Identify which cell holds the provided text, then report its (x, y) central coordinate. 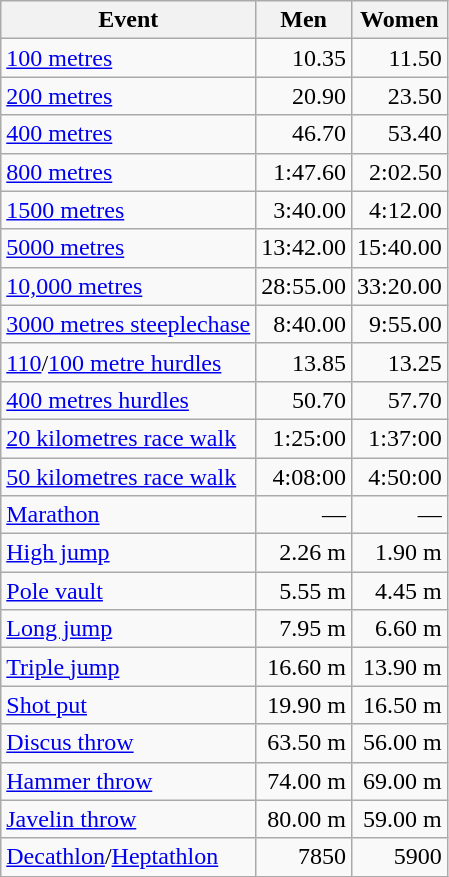
59.00 m (399, 819)
13:42.00 (304, 248)
1:47.60 (304, 172)
13.85 (304, 362)
19.90 m (304, 705)
1:25:00 (304, 438)
Javelin throw (128, 819)
5.55 m (304, 591)
9:55.00 (399, 324)
4:50:00 (399, 477)
Decathlon/Heptathlon (128, 857)
1.90 m (399, 553)
10.35 (304, 58)
10,000 metres (128, 286)
16.50 m (399, 705)
4.45 m (399, 591)
400 metres (128, 134)
Pole vault (128, 591)
Long jump (128, 629)
7850 (304, 857)
Discus throw (128, 743)
Triple jump (128, 667)
3000 metres steeplechase (128, 324)
Women (399, 20)
5000 metres (128, 248)
Shot put (128, 705)
4:12.00 (399, 210)
20 kilometres race walk (128, 438)
15:40.00 (399, 248)
800 metres (128, 172)
33:20.00 (399, 286)
Marathon (128, 515)
20.90 (304, 96)
8:40.00 (304, 324)
13.25 (399, 362)
56.00 m (399, 743)
11.50 (399, 58)
5900 (399, 857)
74.00 m (304, 781)
57.70 (399, 400)
6.60 m (399, 629)
100 metres (128, 58)
80.00 m (304, 819)
69.00 m (399, 781)
13.90 m (399, 667)
4:08:00 (304, 477)
110/100 metre hurdles (128, 362)
63.50 m (304, 743)
1:37:00 (399, 438)
28:55.00 (304, 286)
Men (304, 20)
200 metres (128, 96)
2.26 m (304, 553)
Hammer throw (128, 781)
High jump (128, 553)
1500 metres (128, 210)
Event (128, 20)
16.60 m (304, 667)
46.70 (304, 134)
50 kilometres race walk (128, 477)
53.40 (399, 134)
2:02.50 (399, 172)
23.50 (399, 96)
7.95 m (304, 629)
3:40.00 (304, 210)
400 metres hurdles (128, 400)
50.70 (304, 400)
